Output the (X, Y) coordinate of the center of the cell containing the given text.  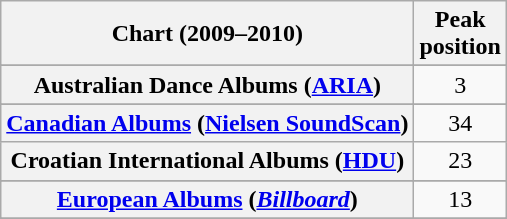
13 (460, 199)
Canadian Albums (Nielsen SoundScan) (208, 123)
Peakposition (460, 34)
34 (460, 123)
3 (460, 85)
Croatian International Albums (HDU) (208, 161)
Chart (2009–2010) (208, 34)
Australian Dance Albums (ARIA) (208, 85)
European Albums (Billboard) (208, 199)
23 (460, 161)
